Detect which cell encompasses the target text, then output its [X, Y] center coordinate. 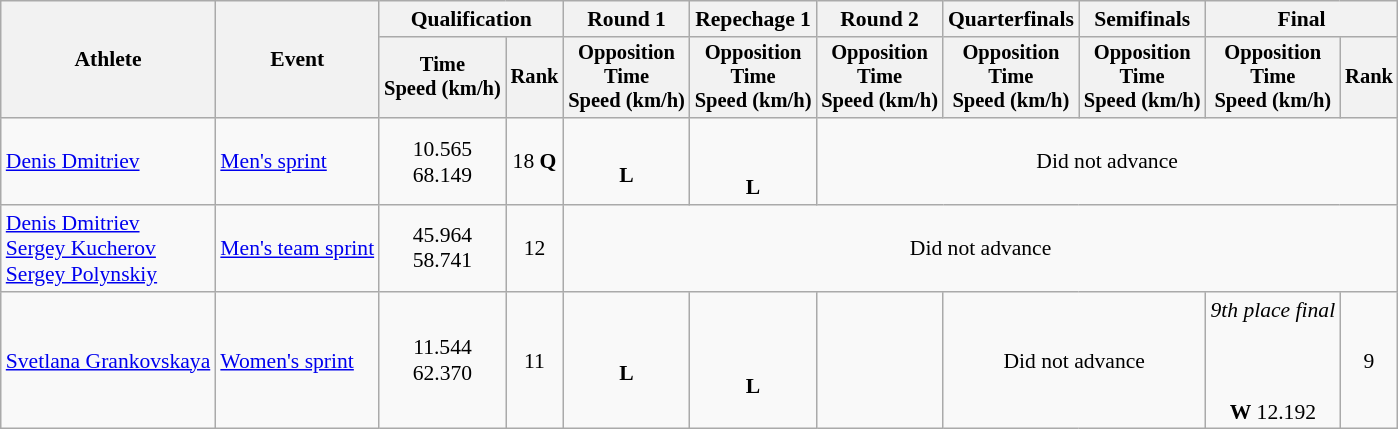
Athlete [108, 60]
TimeSpeed (km/h) [442, 78]
45.96458.741 [442, 248]
Denis DmitrievSergey KucherovSergey Polynskiy [108, 248]
10.56568.149 [442, 162]
Denis Dmitriev [108, 162]
Quarterfinals [1011, 19]
Event [297, 60]
18 Q [535, 162]
12 [535, 248]
Men's team sprint [297, 248]
Semifinals [1142, 19]
Qualification [471, 19]
Final [1301, 19]
Men's sprint [297, 162]
Round 2 [880, 19]
Round 1 [626, 19]
Repechage 1 [754, 19]
